Scan for the cell matching the given text and deliver its (X, Y) coordinate at center. 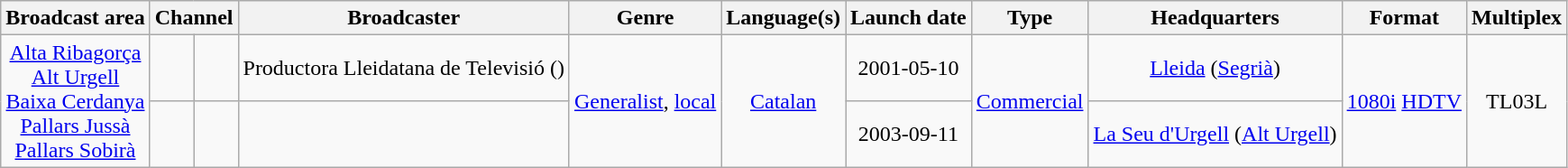
Headquarters (1215, 18)
La Seu d'Urgell (Alt Urgell) (1215, 134)
Productora Lleidatana de Televisió () (404, 69)
Format (1404, 18)
Type (1030, 18)
Catalan (784, 101)
TL03L (1517, 101)
2003-09-11 (909, 134)
Broadcast area (76, 18)
Commercial (1030, 101)
1080i HDTV (1404, 101)
Alta RibagorçaAlt UrgellBaixa CerdanyaPallars JussàPallars Sobirà (76, 101)
Channel (194, 18)
Generalist, local (645, 101)
Broadcaster (404, 18)
Genre (645, 18)
Lleida (Segrià) (1215, 69)
Language(s) (784, 18)
Multiplex (1517, 18)
Launch date (909, 18)
2001-05-10 (909, 69)
